Determine the [X, Y] coordinate at the center of the cell enclosing the given text.  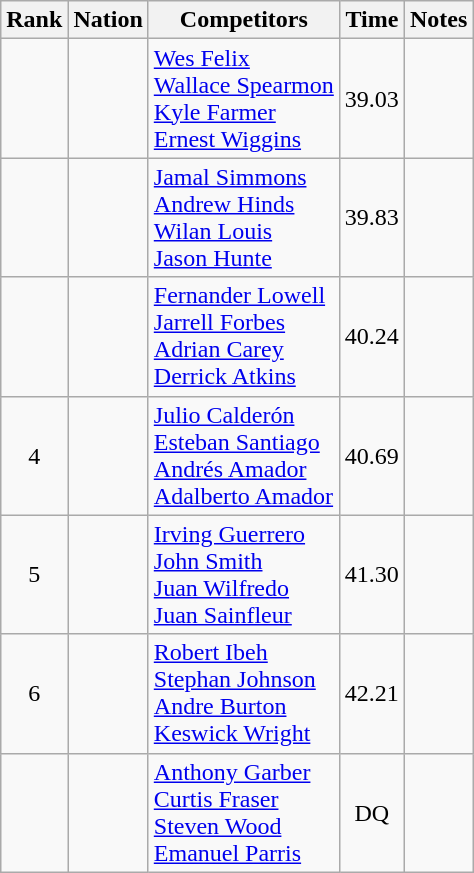
40.24 [372, 336]
Robert IbehStephan JohnsonAndre BurtonKeswick Wright [244, 694]
Jamal SimmonsAndrew HindsWilan LouisJason Hunte [244, 218]
6 [34, 694]
39.83 [372, 218]
5 [34, 574]
39.03 [372, 98]
Notes [438, 20]
4 [34, 456]
Time [372, 20]
Wes FelixWallace SpearmonKyle FarmerErnest Wiggins [244, 98]
Irving GuerreroJohn SmithJuan WilfredoJuan Sainfleur [244, 574]
Fernander LowellJarrell ForbesAdrian CareyDerrick Atkins [244, 336]
40.69 [372, 456]
DQ [372, 812]
41.30 [372, 574]
Rank [34, 20]
Nation [108, 20]
42.21 [372, 694]
Anthony GarberCurtis FraserSteven WoodEmanuel Parris [244, 812]
Julio CalderónEsteban SantiagoAndrés AmadorAdalberto Amador [244, 456]
Competitors [244, 20]
